Output the [x, y] coordinate of the center of the cell containing the given text.  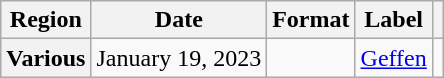
Date [179, 20]
Format [311, 20]
Various [46, 58]
Region [46, 20]
Label [394, 20]
January 19, 2023 [179, 58]
Geffen [394, 58]
